From the cell containing the given text, extract its center point as (X, Y) coordinate. 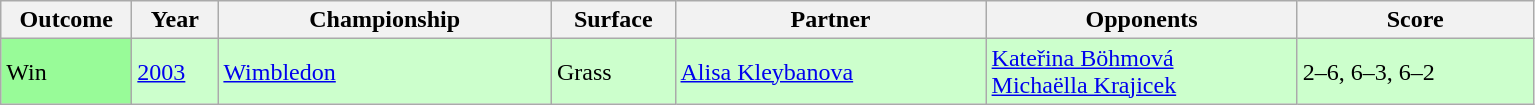
Outcome (66, 20)
Win (66, 72)
Opponents (1142, 20)
2–6, 6–3, 6–2 (1415, 72)
Kateřina Böhmová Michaëlla Krajicek (1142, 72)
Partner (830, 20)
Wimbledon (385, 72)
Year (175, 20)
Alisa Kleybanova (830, 72)
Championship (385, 20)
Score (1415, 20)
Surface (613, 20)
2003 (175, 72)
Grass (613, 72)
